Output the (X, Y) coordinate of the center of the cell containing the given text.  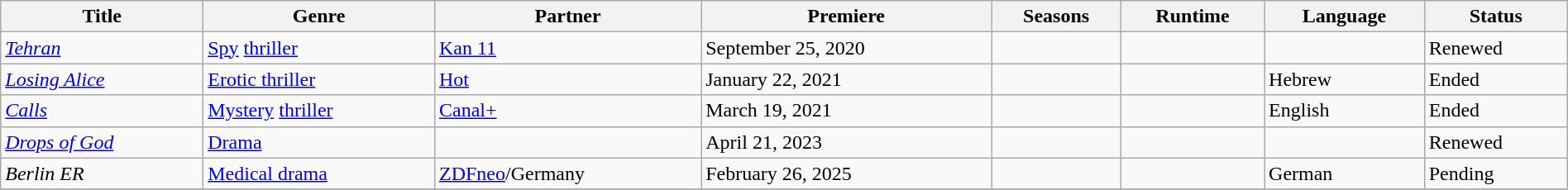
Berlin ER (103, 173)
Hebrew (1345, 79)
Drama (319, 142)
Tehran (103, 48)
German (1345, 173)
February 26, 2025 (847, 173)
January 22, 2021 (847, 79)
Medical drama (319, 173)
Hot (567, 79)
Pending (1495, 173)
March 19, 2021 (847, 111)
Title (103, 17)
Runtime (1193, 17)
Canal+ (567, 111)
Premiere (847, 17)
Calls (103, 111)
Partner (567, 17)
September 25, 2020 (847, 48)
Seasons (1057, 17)
Erotic thriller (319, 79)
Status (1495, 17)
English (1345, 111)
Drops of God (103, 142)
Losing Alice (103, 79)
Mystery thriller (319, 111)
Spy thriller (319, 48)
Genre (319, 17)
ZDFneo/Germany (567, 173)
Kan 11 (567, 48)
April 21, 2023 (847, 142)
Language (1345, 17)
